Pinpoint the cell where the given text exists, returning its [x, y] midpoint coordinate. 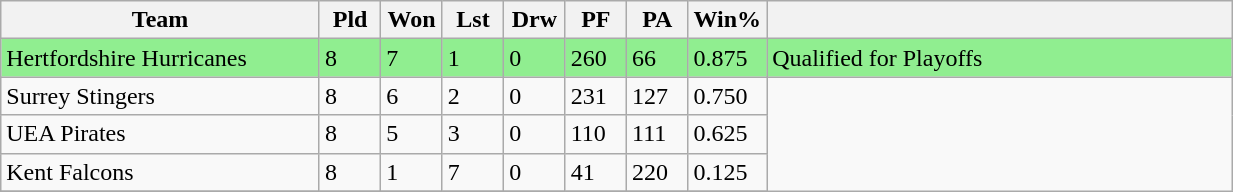
41 [596, 172]
0.750 [728, 96]
PF [596, 20]
Pld [350, 20]
231 [596, 96]
UEA Pirates [160, 134]
Hertfordshire Hurricanes [160, 58]
5 [412, 134]
260 [596, 58]
Surrey Stingers [160, 96]
127 [658, 96]
220 [658, 172]
Won [412, 20]
6 [412, 96]
Kent Falcons [160, 172]
110 [596, 134]
Win% [728, 20]
Qualified for Playoffs [1000, 58]
111 [658, 134]
Lst [472, 20]
3 [472, 134]
66 [658, 58]
2 [472, 96]
Team [160, 20]
0.125 [728, 172]
0.625 [728, 134]
Drw [534, 20]
0.875 [728, 58]
PA [658, 20]
